Detect which cell encompasses the target text, then output its (x, y) center coordinate. 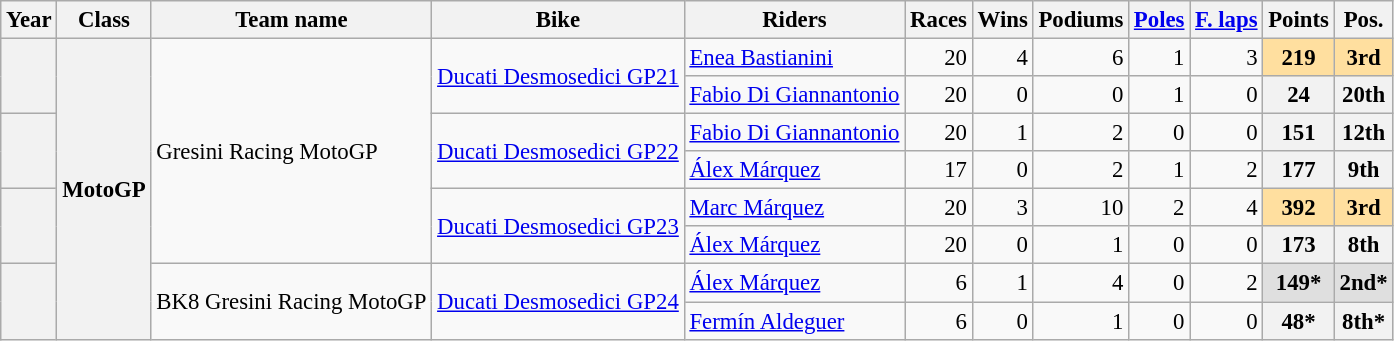
17 (939, 170)
Podiums (1080, 20)
173 (1298, 245)
9th (1364, 170)
Gresini Racing MotoGP (292, 152)
MotoGP (104, 190)
392 (1298, 208)
Ducati Desmosedici GP23 (558, 226)
2nd* (1364, 283)
Poles (1160, 20)
12th (1364, 133)
Enea Bastianini (794, 58)
Ducati Desmosedici GP22 (558, 152)
151 (1298, 133)
Class (104, 20)
Year (29, 20)
Riders (794, 20)
8th (1364, 245)
219 (1298, 58)
177 (1298, 170)
BK8 Gresini Racing MotoGP (292, 302)
48* (1298, 321)
Ducati Desmosedici GP24 (558, 302)
24 (1298, 95)
Fermín Aldeguer (794, 321)
Races (939, 20)
Marc Márquez (794, 208)
F. laps (1226, 20)
Team name (292, 20)
10 (1080, 208)
Bike (558, 20)
Wins (1002, 20)
8th* (1364, 321)
Points (1298, 20)
Pos. (1364, 20)
Ducati Desmosedici GP21 (558, 76)
20th (1364, 95)
149* (1298, 283)
